Capture the cell that displays the provided text and extract its [X, Y] central coordinate. 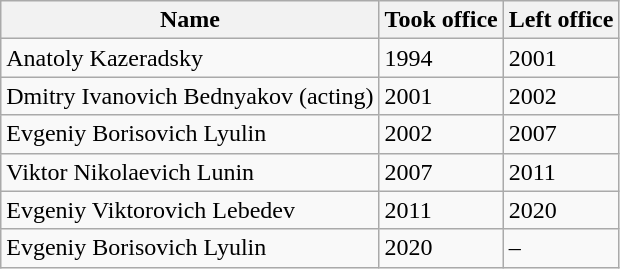
Left office [561, 20]
– [561, 248]
Evgeniy Viktorovich Lebedev [190, 210]
Anatoly Kazeradsky [190, 58]
Viktor Nikolaevich Lunin [190, 172]
Took office [441, 20]
Dmitry Ivanovich Bednyakov (acting) [190, 96]
1994 [441, 58]
Name [190, 20]
